Scan for the cell matching the given text and deliver its (X, Y) coordinate at center. 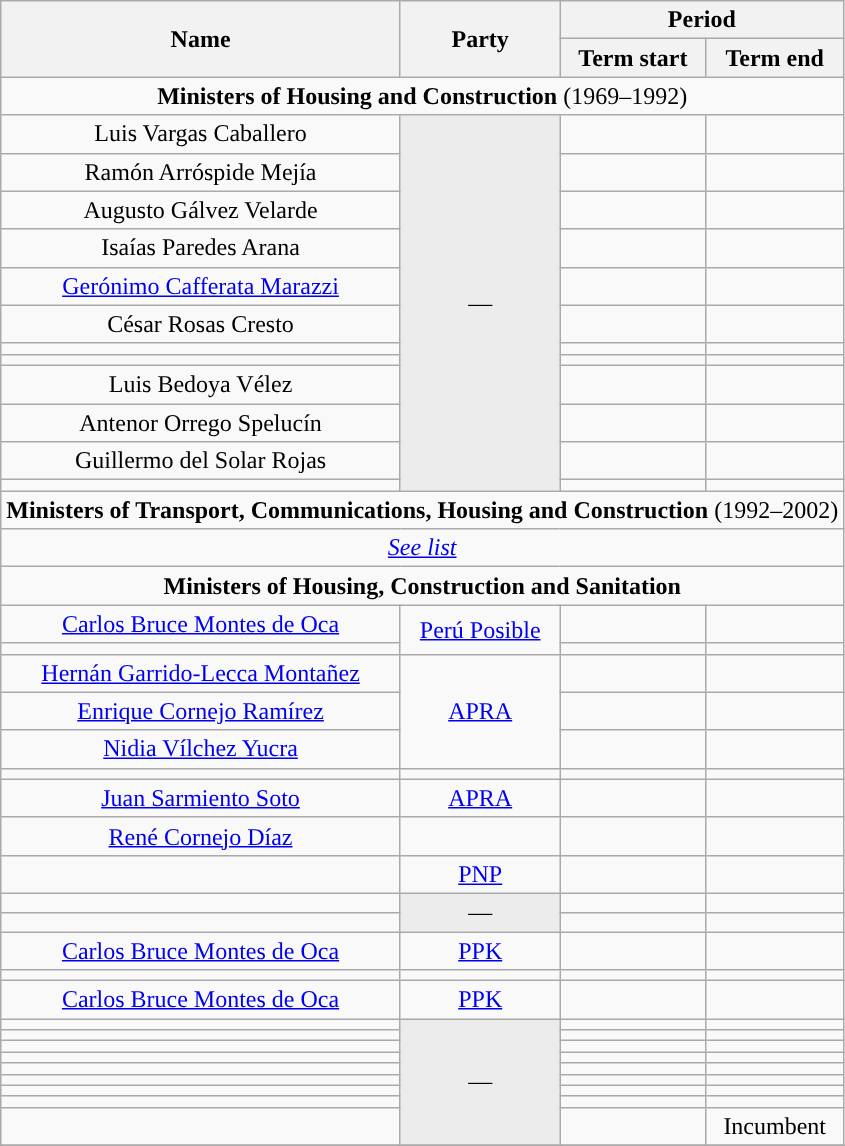
Ministers of Housing, Construction and Sanitation (422, 586)
Hernán Garrido-Lecca Montañez (201, 673)
Period (702, 20)
Ramón Arróspide Mejía (201, 172)
Augusto Gálvez Velarde (201, 210)
Nidia Vílchez Yucra (201, 749)
Party (480, 39)
Term start (633, 58)
René Cornejo Díaz (201, 836)
See list (422, 548)
Guillermo del Solar Rojas (201, 461)
Enrique Cornejo Ramírez (201, 711)
Term end (775, 58)
Ministers of Housing and Construction (1969–1992) (422, 96)
Perú Posible (480, 630)
Name (201, 39)
Incumbent (775, 1126)
PNP (480, 874)
Luis Bedoya Vélez (201, 384)
Ministers of Transport, Communications, Housing and Construction (1992–2002) (422, 510)
Juan Sarmiento Soto (201, 798)
Gerónimo Cafferata Marazzi (201, 286)
César Rosas Cresto (201, 324)
Isaías Paredes Arana (201, 248)
Antenor Orrego Spelucín (201, 423)
Luis Vargas Caballero (201, 134)
